Pinpoint the cell where the given text exists, returning its (x, y) midpoint coordinate. 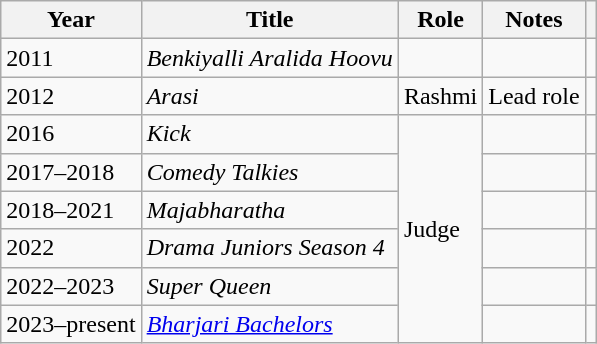
Benkiyalli Aralida Hoovu (270, 58)
Notes (534, 20)
2023–present (71, 324)
Drama Juniors Season 4 (270, 248)
Rashmi (440, 96)
Kick (270, 134)
Comedy Talkies (270, 172)
2012 (71, 96)
Arasi (270, 96)
2022–2023 (71, 286)
2016 (71, 134)
Lead role (534, 96)
Year (71, 20)
2018–2021 (71, 210)
Super Queen (270, 286)
2022 (71, 248)
Bharjari Bachelors (270, 324)
Majabharatha (270, 210)
2011 (71, 58)
Role (440, 20)
Judge (440, 229)
2017–2018 (71, 172)
Title (270, 20)
